Detect which cell encompasses the target text, then output its [x, y] center coordinate. 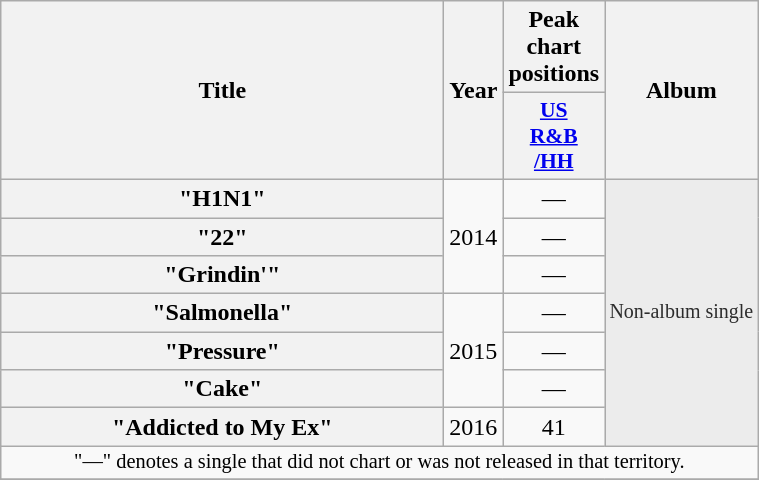
"Pressure" [222, 351]
Peak chart positions [554, 47]
2014 [474, 236]
41 [554, 427]
"H1N1" [222, 198]
"Cake" [222, 389]
"Grindin'" [222, 275]
"22" [222, 237]
Album [682, 90]
Year [474, 90]
"Salmonella" [222, 313]
"Addicted to My Ex" [222, 427]
2015 [474, 351]
Non-album single [682, 312]
Title [222, 90]
2016 [474, 427]
"—" denotes a single that did not chart or was not released in that territory. [380, 463]
USR&B/HH [554, 136]
